Locate the cell with the specified text and output its (x, y) center coordinate. 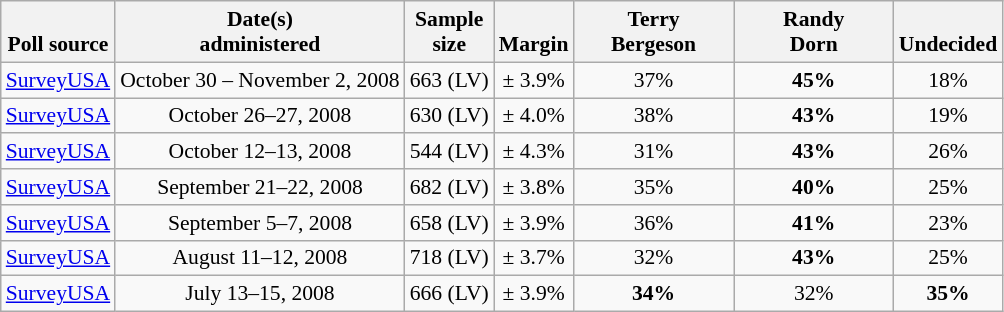
34% (653, 294)
October 30 – November 2, 2008 (260, 80)
July 13–15, 2008 (260, 294)
August 11–12, 2008 (260, 258)
September 5–7, 2008 (260, 223)
TerryBergeson (653, 32)
718 (LV) (450, 258)
September 21–22, 2008 (260, 187)
RandyDorn (814, 32)
26% (948, 152)
± 4.3% (534, 152)
682 (LV) (450, 187)
36% (653, 223)
October 12–13, 2008 (260, 152)
38% (653, 116)
18% (948, 80)
663 (LV) (450, 80)
40% (814, 187)
Undecided (948, 32)
23% (948, 223)
± 4.0% (534, 116)
41% (814, 223)
630 (LV) (450, 116)
Margin (534, 32)
Date(s)administered (260, 32)
37% (653, 80)
19% (948, 116)
October 26–27, 2008 (260, 116)
Samplesize (450, 32)
Poll source (58, 32)
45% (814, 80)
± 3.8% (534, 187)
666 (LV) (450, 294)
31% (653, 152)
658 (LV) (450, 223)
544 (LV) (450, 152)
± 3.7% (534, 258)
